Return the (x, y) coordinate for the center point of the cell that contains the specified text.  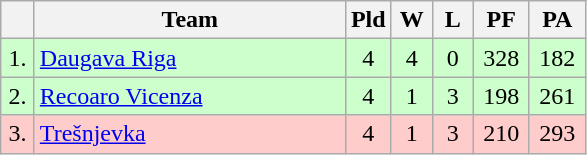
Recoaro Vicenza (190, 96)
198 (501, 96)
182 (557, 58)
328 (501, 58)
W (412, 20)
0 (452, 58)
Pld (368, 20)
261 (557, 96)
L (452, 20)
PA (557, 20)
210 (501, 134)
Daugava Riga (190, 58)
3. (18, 134)
Team (190, 20)
PF (501, 20)
2. (18, 96)
1. (18, 58)
Trešnjevka (190, 134)
293 (557, 134)
